From the cell containing the given text, extract its center point as [x, y] coordinate. 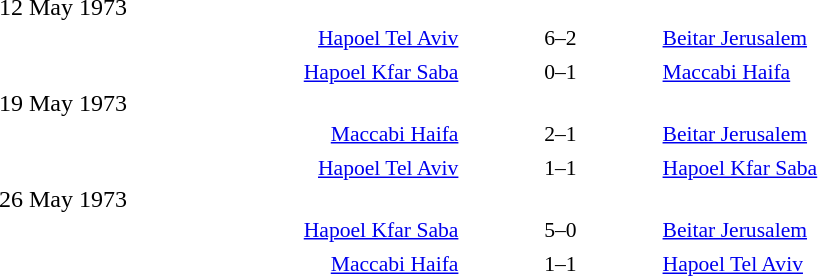
2–1 [560, 134]
1–1 [560, 168]
0–1 [560, 72]
6–2 [560, 38]
5–0 [560, 230]
